Locate the cell with the specified text and output its [X, Y] center coordinate. 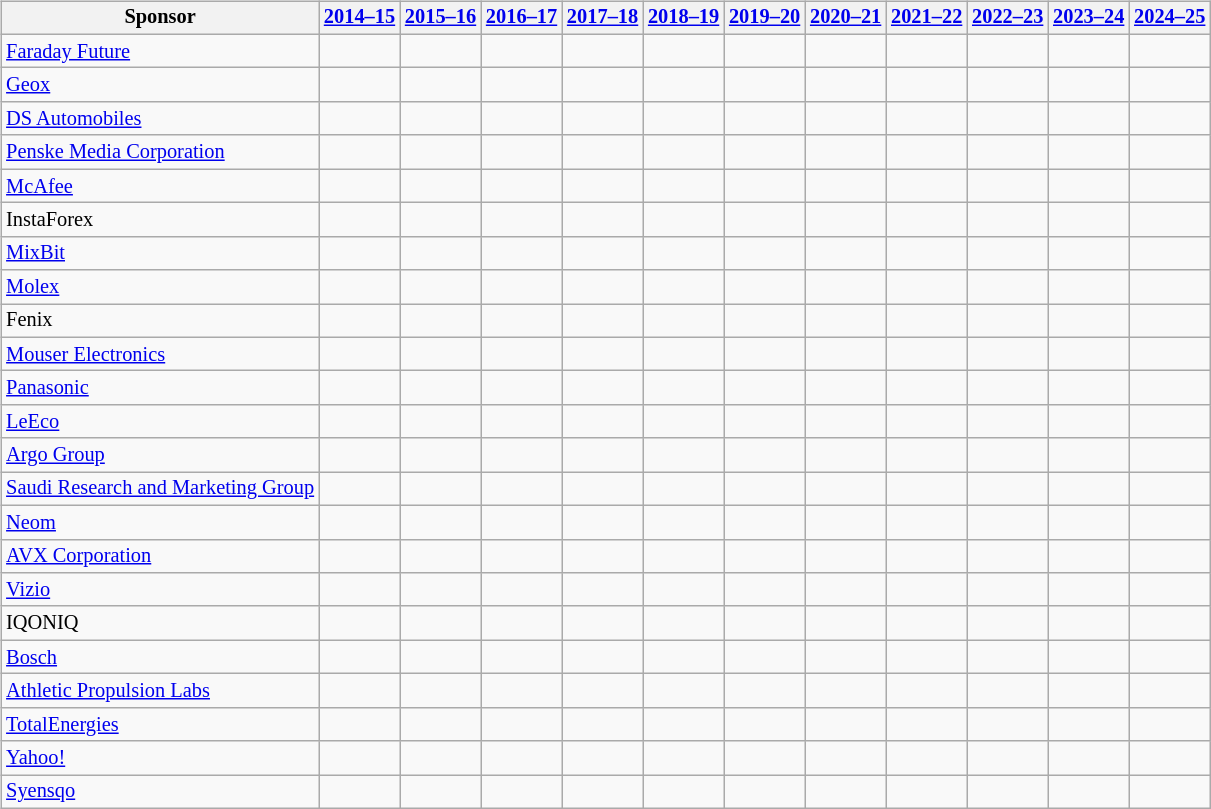
Athletic Propulsion Labs [160, 691]
2021–22 [926, 18]
Sponsor [160, 18]
Bosch [160, 657]
Penske Media Corporation [160, 152]
TotalEnergies [160, 724]
Saudi Research and Marketing Group [160, 489]
2020–21 [846, 18]
Syensqo [160, 792]
DS Automobiles [160, 119]
McAfee [160, 186]
LeEco [160, 422]
2024–25 [1170, 18]
Fenix [160, 321]
2017–18 [602, 18]
Molex [160, 287]
2022–23 [1008, 18]
2023–24 [1088, 18]
MixBit [160, 253]
Argo Group [160, 455]
2014–15 [360, 18]
IQONIQ [160, 623]
2015–16 [440, 18]
Panasonic [160, 388]
InstaForex [160, 220]
2019–20 [764, 18]
Faraday Future [160, 51]
AVX Corporation [160, 556]
2018–19 [684, 18]
2016–17 [522, 18]
Geox [160, 85]
Mouser Electronics [160, 354]
Yahoo! [160, 758]
Vizio [160, 590]
Neom [160, 522]
